Search for the cell housing the specified text and yield its [x, y] center coordinate. 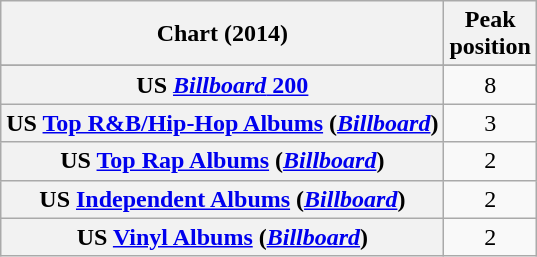
Peakposition [490, 34]
US Vinyl Albums (Billboard) [222, 237]
US Top R&B/Hip-Hop Albums (Billboard) [222, 123]
US Independent Albums (Billboard) [222, 199]
Chart (2014) [222, 34]
US Billboard 200 [222, 85]
3 [490, 123]
US Top Rap Albums (Billboard) [222, 161]
8 [490, 85]
